From the cell containing the given text, extract its center point as [x, y] coordinate. 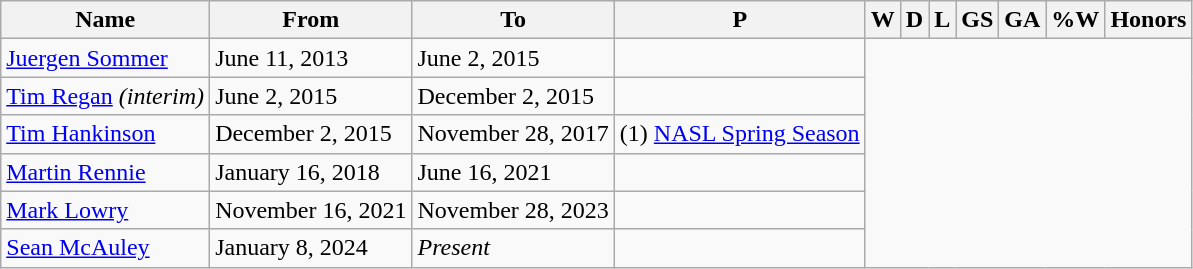
Tim Regan (interim) [106, 96]
Present [513, 248]
P [740, 20]
November 16, 2021 [311, 210]
GS [978, 20]
Name [106, 20]
%W [1076, 20]
From [311, 20]
Tim Hankinson [106, 134]
November 28, 2023 [513, 210]
Martin Rennie [106, 172]
(1) NASL Spring Season [740, 134]
January 16, 2018 [311, 172]
November 28, 2017 [513, 134]
D [914, 20]
Sean McAuley [106, 248]
W [882, 20]
January 8, 2024 [311, 248]
GA [1022, 20]
Juergen Sommer [106, 58]
Mark Lowry [106, 210]
Honors [1148, 20]
June 11, 2013 [311, 58]
June 16, 2021 [513, 172]
L [942, 20]
To [513, 20]
